Detect which cell encompasses the target text, then output its [X, Y] center coordinate. 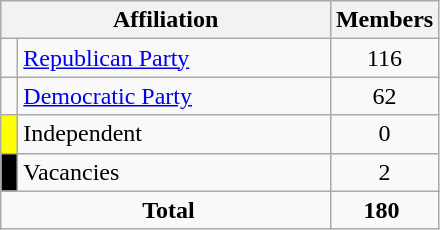
180 [384, 210]
Members [384, 20]
Vacancies [174, 172]
Republican Party [174, 58]
Affiliation [166, 20]
0 [384, 134]
Total [166, 210]
116 [384, 58]
62 [384, 96]
Democratic Party [174, 96]
2 [384, 172]
Independent [174, 134]
